Provide the (x, y) coordinate of the cell's center where the given text is located.  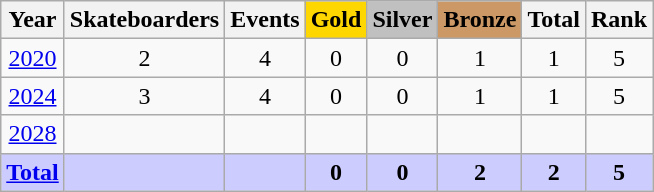
Silver (402, 20)
2020 (33, 58)
3 (144, 96)
Skateboarders (144, 20)
2024 (33, 96)
Gold (336, 20)
Rank (618, 20)
Year (33, 20)
Events (265, 20)
2028 (33, 134)
Bronze (480, 20)
